Capture the cell that displays the provided text and extract its (x, y) central coordinate. 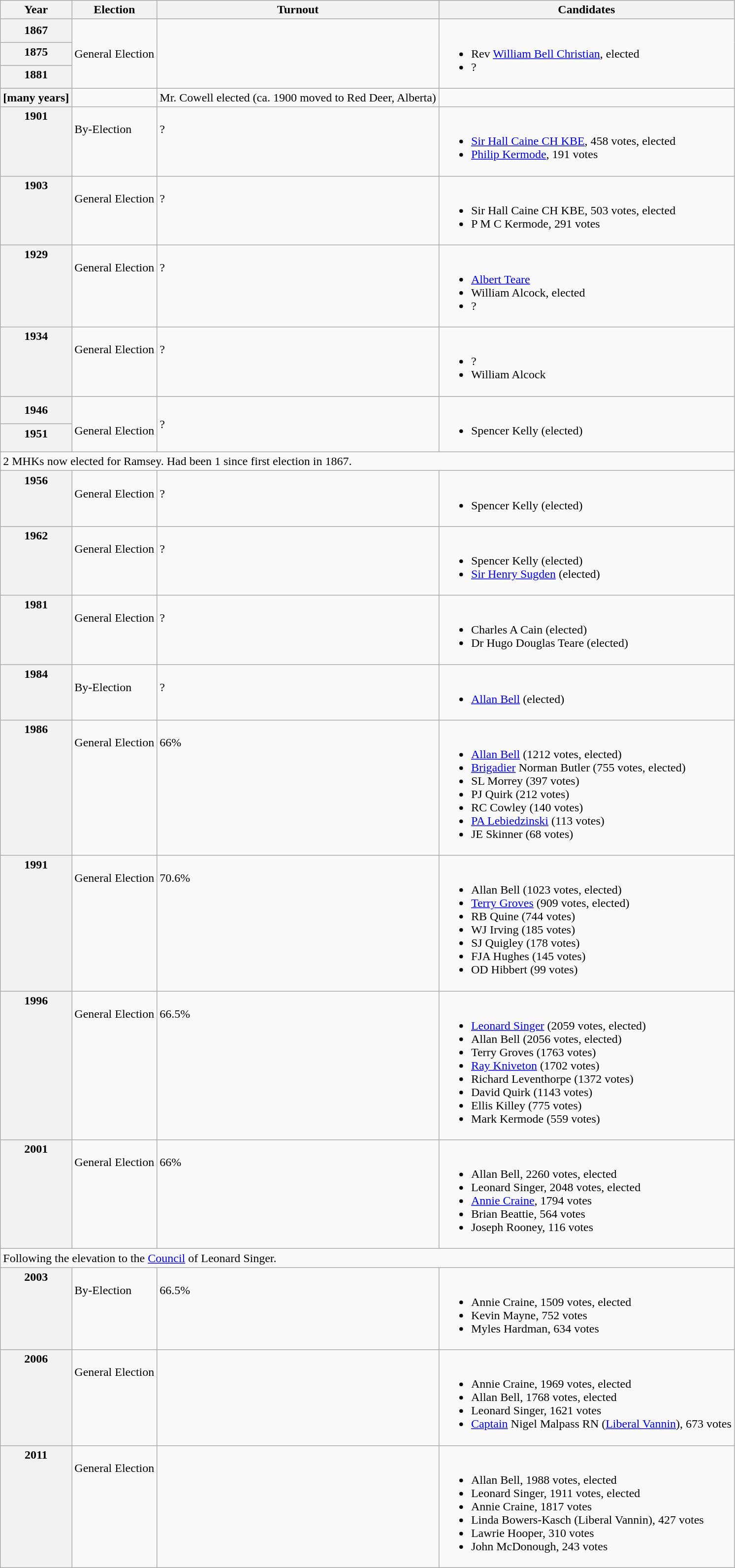
1996 (36, 1066)
2 MHKs now elected for Ramsey. Had been 1 since first election in 1867. (367, 461)
Mr. Cowell elected (ca. 1900 moved to Red Deer, Alberta) (298, 98)
Rev William Bell Christian, elected? (586, 54)
?William Alcock (586, 362)
Election (114, 10)
Allan Bell, 2260 votes, electedLeonard Singer, 2048 votes, electedAnnie Craine, 1794 votesBrian Beattie, 564 votesJoseph Rooney, 116 votes (586, 1194)
Annie Craine, 1969 votes, electedAllan Bell, 1768 votes, electedLeonard Singer, 1621 votesCaptain Nigel Malpass RN (Liberal Vannin), 673 votes (586, 1398)
Sir Hall Caine CH KBE, 458 votes, electedPhilip Kermode, 191 votes (586, 141)
1946 (36, 410)
Turnout (298, 10)
1962 (36, 561)
1881 (36, 77)
Sir Hall Caine CH KBE, 503 votes, electedP M C Kermode, 291 votes (586, 210)
70.6% (298, 923)
1956 (36, 499)
1934 (36, 362)
1986 (36, 788)
Spencer Kelly (elected)Sir Henry Sugden (elected) (586, 561)
Year (36, 10)
Charles A Cain (elected)Dr Hugo Douglas Teare (elected) (586, 630)
[many years] (36, 98)
1875 (36, 54)
Annie Craine, 1509 votes, electedKevin Mayne, 752 votesMyles Hardman, 634 votes (586, 1308)
1867 (36, 31)
2011 (36, 1506)
1981 (36, 630)
Albert TeareWilliam Alcock, elected? (586, 286)
Candidates (586, 10)
1929 (36, 286)
1901 (36, 141)
1991 (36, 923)
Allan Bell (elected) (586, 692)
2001 (36, 1194)
1903 (36, 210)
Following the elevation to the Council of Leonard Singer. (367, 1258)
2003 (36, 1308)
1951 (36, 438)
1984 (36, 692)
2006 (36, 1398)
